From the cell containing the given text, extract its center point as [x, y] coordinate. 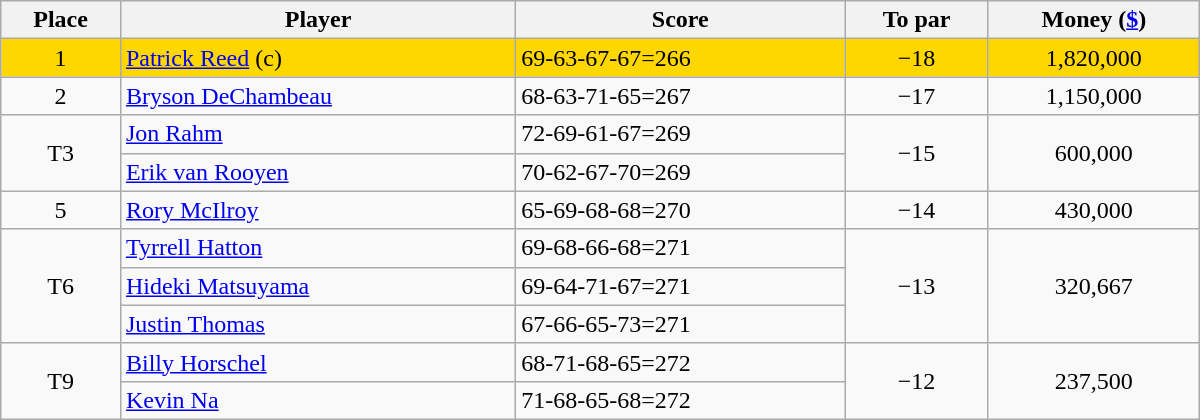
−12 [917, 381]
−17 [917, 96]
Rory McIlroy [318, 210]
69-64-71-67=271 [680, 286]
70-62-67-70=269 [680, 172]
430,000 [1094, 210]
Bryson DeChambeau [318, 96]
−14 [917, 210]
69-63-67-67=266 [680, 58]
5 [61, 210]
69-68-66-68=271 [680, 248]
−18 [917, 58]
Player [318, 20]
Jon Rahm [318, 134]
Score [680, 20]
72-69-61-67=269 [680, 134]
1 [61, 58]
Patrick Reed (c) [318, 58]
To par [917, 20]
−13 [917, 286]
2 [61, 96]
65-69-68-68=270 [680, 210]
Justin Thomas [318, 324]
−15 [917, 153]
Billy Horschel [318, 362]
68-71-68-65=272 [680, 362]
1,150,000 [1094, 96]
T9 [61, 381]
Money ($) [1094, 20]
Hideki Matsuyama [318, 286]
Tyrrell Hatton [318, 248]
1,820,000 [1094, 58]
71-68-65-68=272 [680, 400]
Erik van Rooyen [318, 172]
Place [61, 20]
68-63-71-65=267 [680, 96]
67-66-65-73=271 [680, 324]
600,000 [1094, 153]
T6 [61, 286]
320,667 [1094, 286]
Kevin Na [318, 400]
T3 [61, 153]
237,500 [1094, 381]
